Pinpoint the cell where the given text exists, returning its (X, Y) midpoint coordinate. 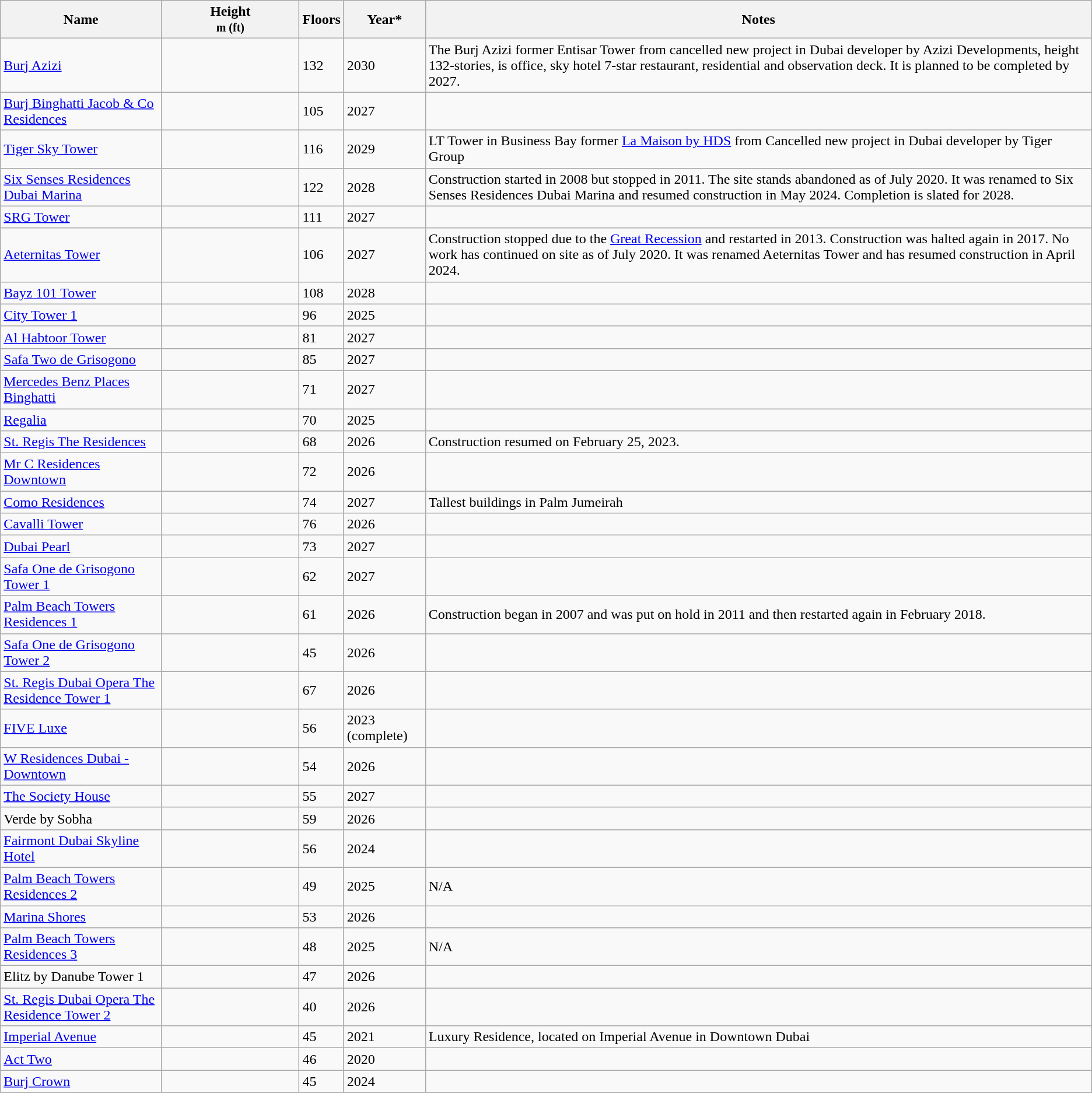
Tallest buildings in Palm Jumeirah (758, 502)
Construction began in 2007 and was put on hold in 2011 and then restarted again in February 2018. (758, 615)
Palm Beach Towers Residences 2 (81, 887)
Construction resumed on February 25, 2023. (758, 442)
Six Senses Residences Dubai Marina (81, 187)
Mr C Residences Downtown (81, 472)
St. Regis Dubai Opera The Residence Tower 1 (81, 691)
Luxury Residence, located on Imperial Avenue in Downtown Dubai (758, 1037)
61 (321, 615)
70 (321, 419)
City Tower 1 (81, 315)
106 (321, 255)
108 (321, 293)
Safa Two de Grisogono (81, 359)
105 (321, 111)
116 (321, 149)
Bayz 101 Tower (81, 293)
2029 (384, 149)
74 (321, 502)
Safa One de Grisogono Tower 2 (81, 652)
Palm Beach Towers Residences 1 (81, 615)
LT Tower in Business Bay former La Maison by HDS from Cancelled new project in Dubai developer by Tiger Group (758, 149)
132 (321, 65)
Act Two (81, 1059)
81 (321, 337)
Year* (384, 20)
2023 (complete) (384, 728)
Fairmont Dubai Skyline Hotel (81, 848)
The Society House (81, 796)
62 (321, 576)
Al Habtoor Tower (81, 337)
Verde by Sobha (81, 818)
67 (321, 691)
Burj Crown (81, 1081)
2021 (384, 1037)
40 (321, 1007)
Regalia (81, 419)
Name (81, 20)
Tiger Sky Tower (81, 149)
SRG Tower (81, 217)
73 (321, 546)
96 (321, 315)
Cavalli Tower (81, 524)
2030 (384, 65)
Notes (758, 20)
Dubai Pearl (81, 546)
Elitz by Danube Tower 1 (81, 977)
Floors (321, 20)
55 (321, 796)
76 (321, 524)
Marina Shores (81, 916)
53 (321, 916)
59 (321, 818)
Burj Binghatti Jacob & Co Residences (81, 111)
46 (321, 1059)
49 (321, 887)
Imperial Avenue (81, 1037)
72 (321, 472)
48 (321, 947)
Heightm (ft) (230, 20)
54 (321, 766)
68 (321, 442)
Safa One de Grisogono Tower 1 (81, 576)
Como Residences (81, 502)
Palm Beach Towers Residences 3 (81, 947)
2020 (384, 1059)
Mercedes Benz Places Binghatti (81, 390)
W Residences Dubai - Downtown (81, 766)
St. Regis The Residences (81, 442)
111 (321, 217)
122 (321, 187)
St. Regis Dubai Opera The Residence Tower 2 (81, 1007)
71 (321, 390)
47 (321, 977)
85 (321, 359)
Burj Azizi (81, 65)
FIVE Luxe (81, 728)
Aeternitas Tower (81, 255)
